Identify which cell holds the provided text, then report its [x, y] central coordinate. 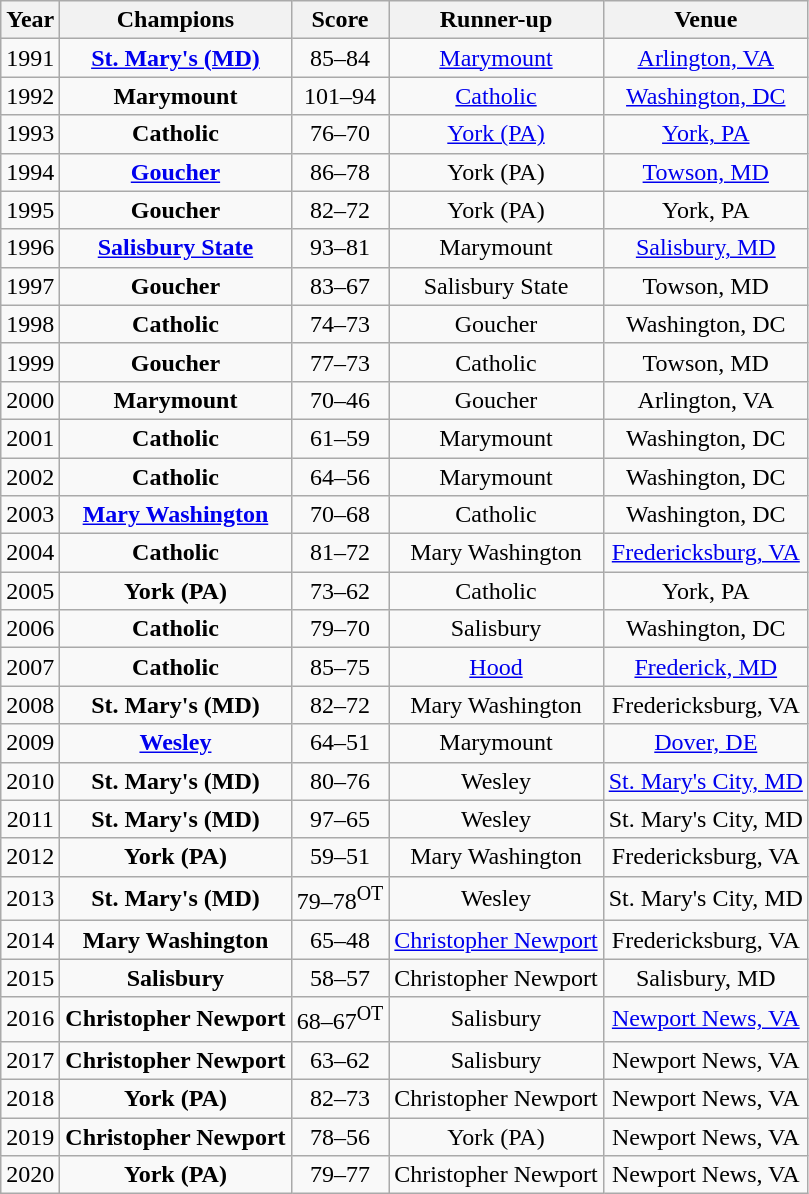
1995 [30, 210]
79–77 [340, 1175]
64–56 [340, 477]
2015 [30, 978]
2009 [30, 743]
2011 [30, 819]
79–70 [340, 629]
2002 [30, 477]
1999 [30, 362]
58–57 [340, 978]
2012 [30, 857]
Champions [176, 20]
59–51 [340, 857]
2018 [30, 1098]
1998 [30, 324]
83–67 [340, 286]
2016 [30, 1020]
86–78 [340, 172]
Year [30, 20]
Runner-up [496, 20]
1992 [30, 96]
85–75 [340, 667]
64–51 [340, 743]
2020 [30, 1175]
80–76 [340, 781]
2010 [30, 781]
1994 [30, 172]
82–73 [340, 1098]
79–78OT [340, 898]
2005 [30, 591]
2017 [30, 1060]
2003 [30, 515]
65–48 [340, 940]
2006 [30, 629]
68–67OT [340, 1020]
2004 [30, 553]
2001 [30, 438]
Hood [496, 667]
97–65 [340, 819]
1997 [30, 286]
Venue [706, 20]
101–94 [340, 96]
77–73 [340, 362]
2019 [30, 1137]
63–62 [340, 1060]
85–84 [340, 58]
74–73 [340, 324]
81–72 [340, 553]
70–68 [340, 515]
Score [340, 20]
2013 [30, 898]
70–46 [340, 400]
93–81 [340, 248]
2007 [30, 667]
1996 [30, 248]
78–56 [340, 1137]
61–59 [340, 438]
1993 [30, 134]
2008 [30, 705]
Frederick, MD [706, 667]
2000 [30, 400]
76–70 [340, 134]
Dover, DE [706, 743]
2014 [30, 940]
1991 [30, 58]
73–62 [340, 591]
